Scan for the cell matching the given text and deliver its [X, Y] coordinate at center. 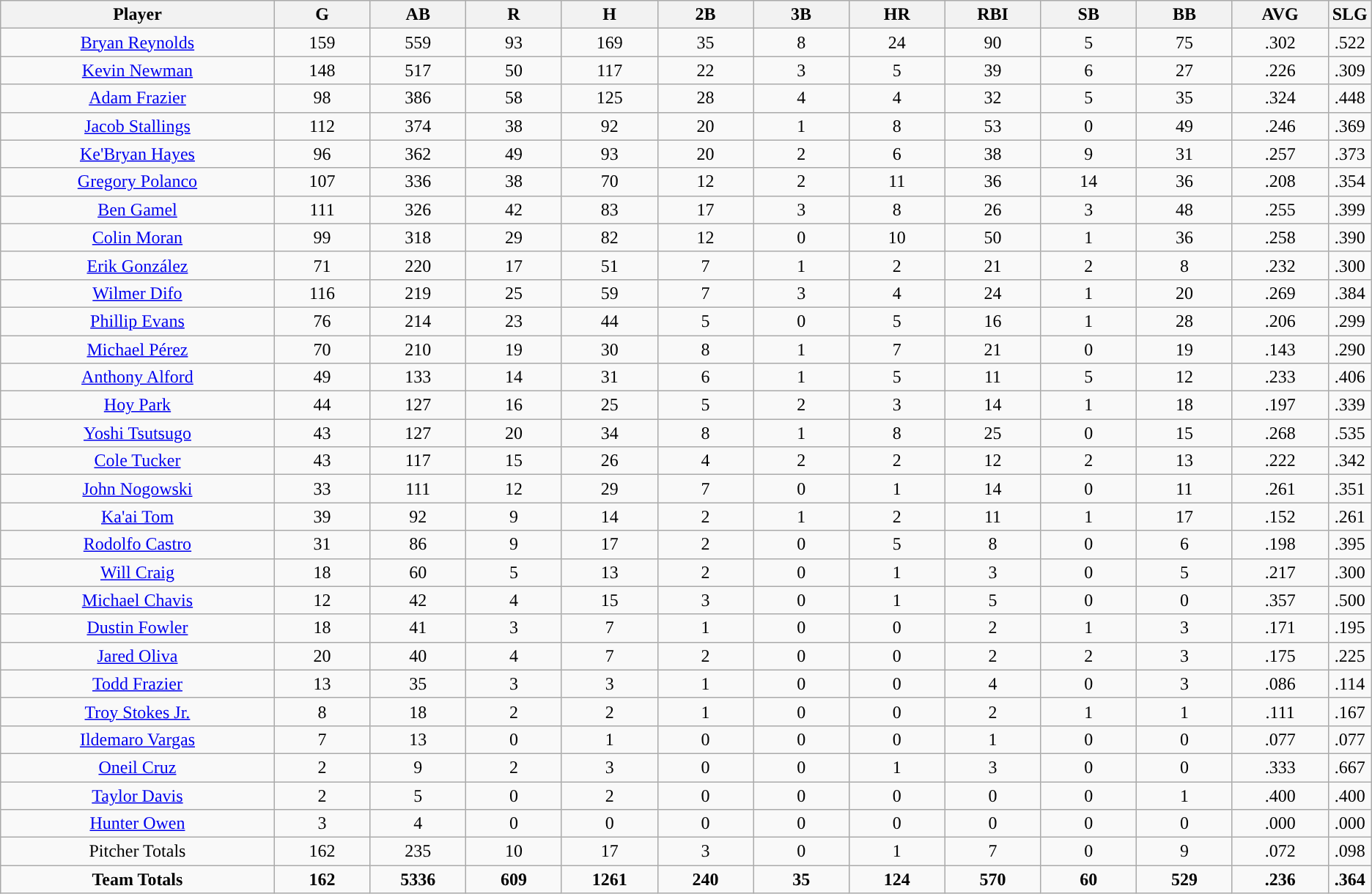
53 [992, 126]
.339 [1350, 405]
210 [418, 350]
107 [322, 182]
609 [514, 879]
.152 [1280, 517]
.195 [1350, 628]
23 [514, 321]
BB [1184, 15]
33 [322, 489]
240 [705, 879]
374 [418, 126]
30 [610, 350]
.354 [1350, 182]
.299 [1350, 321]
.302 [1280, 43]
48 [1184, 210]
.086 [1280, 684]
Kevin Newman [138, 70]
.448 [1350, 98]
Yoshi Tsutsugo [138, 433]
169 [610, 43]
Dustin Fowler [138, 628]
Hunter Owen [138, 824]
.217 [1280, 572]
.384 [1350, 293]
41 [418, 628]
27 [1184, 70]
Jared Oliva [138, 656]
RBI [992, 15]
.324 [1280, 98]
318 [418, 237]
.364 [1350, 879]
75 [1184, 43]
Rodolfo Castro [138, 544]
90 [992, 43]
R [514, 15]
HR [897, 15]
Michael Pérez [138, 350]
.255 [1280, 210]
Anthony Alford [138, 377]
.198 [1280, 544]
148 [322, 70]
.072 [1280, 851]
98 [322, 98]
.357 [1280, 600]
.232 [1280, 265]
124 [897, 879]
.390 [1350, 237]
Adam Frazier [138, 98]
.268 [1280, 433]
116 [322, 293]
Team Totals [138, 879]
214 [418, 321]
5336 [418, 879]
517 [418, 70]
83 [610, 210]
.225 [1350, 656]
.342 [1350, 461]
.535 [1350, 433]
.333 [1280, 767]
SLG [1350, 15]
Ildemaro Vargas [138, 739]
.167 [1350, 712]
.111 [1280, 712]
Wilmer Difo [138, 293]
22 [705, 70]
.351 [1350, 489]
G [322, 15]
Cole Tucker [138, 461]
34 [610, 433]
86 [418, 544]
AB [418, 15]
82 [610, 237]
.395 [1350, 544]
76 [322, 321]
40 [418, 656]
.222 [1280, 461]
Will Craig [138, 572]
529 [1184, 879]
.206 [1280, 321]
Bryan Reynolds [138, 43]
Jacob Stallings [138, 126]
.143 [1280, 350]
.369 [1350, 126]
.269 [1280, 293]
Taylor Davis [138, 795]
Michael Chavis [138, 600]
362 [418, 154]
.257 [1280, 154]
96 [322, 154]
112 [322, 126]
.406 [1350, 377]
.175 [1280, 656]
.290 [1350, 350]
.197 [1280, 405]
125 [610, 98]
.309 [1350, 70]
235 [418, 851]
.522 [1350, 43]
Hoy Park [138, 405]
559 [418, 43]
336 [418, 182]
H [610, 15]
51 [610, 265]
John Nogowski [138, 489]
3B [802, 15]
Colin Moran [138, 237]
219 [418, 293]
159 [322, 43]
.171 [1280, 628]
1261 [610, 879]
AVG [1280, 15]
Ka'ai Tom [138, 517]
32 [992, 98]
SB [1089, 15]
.399 [1350, 210]
.258 [1280, 237]
Erik González [138, 265]
Todd Frazier [138, 684]
.114 [1350, 684]
.667 [1350, 767]
Troy Stokes Jr. [138, 712]
Pitcher Totals [138, 851]
Gregory Polanco [138, 182]
.226 [1280, 70]
Oneil Cruz [138, 767]
.236 [1280, 879]
133 [418, 377]
Ben Gamel [138, 210]
.246 [1280, 126]
71 [322, 265]
386 [418, 98]
570 [992, 879]
.208 [1280, 182]
.373 [1350, 154]
59 [610, 293]
.233 [1280, 377]
220 [418, 265]
326 [418, 210]
Ke'Bryan Hayes [138, 154]
58 [514, 98]
Player [138, 15]
.098 [1350, 851]
Phillip Evans [138, 321]
99 [322, 237]
2B [705, 15]
.500 [1350, 600]
